Identify which cell holds the provided text, then report its [x, y] central coordinate. 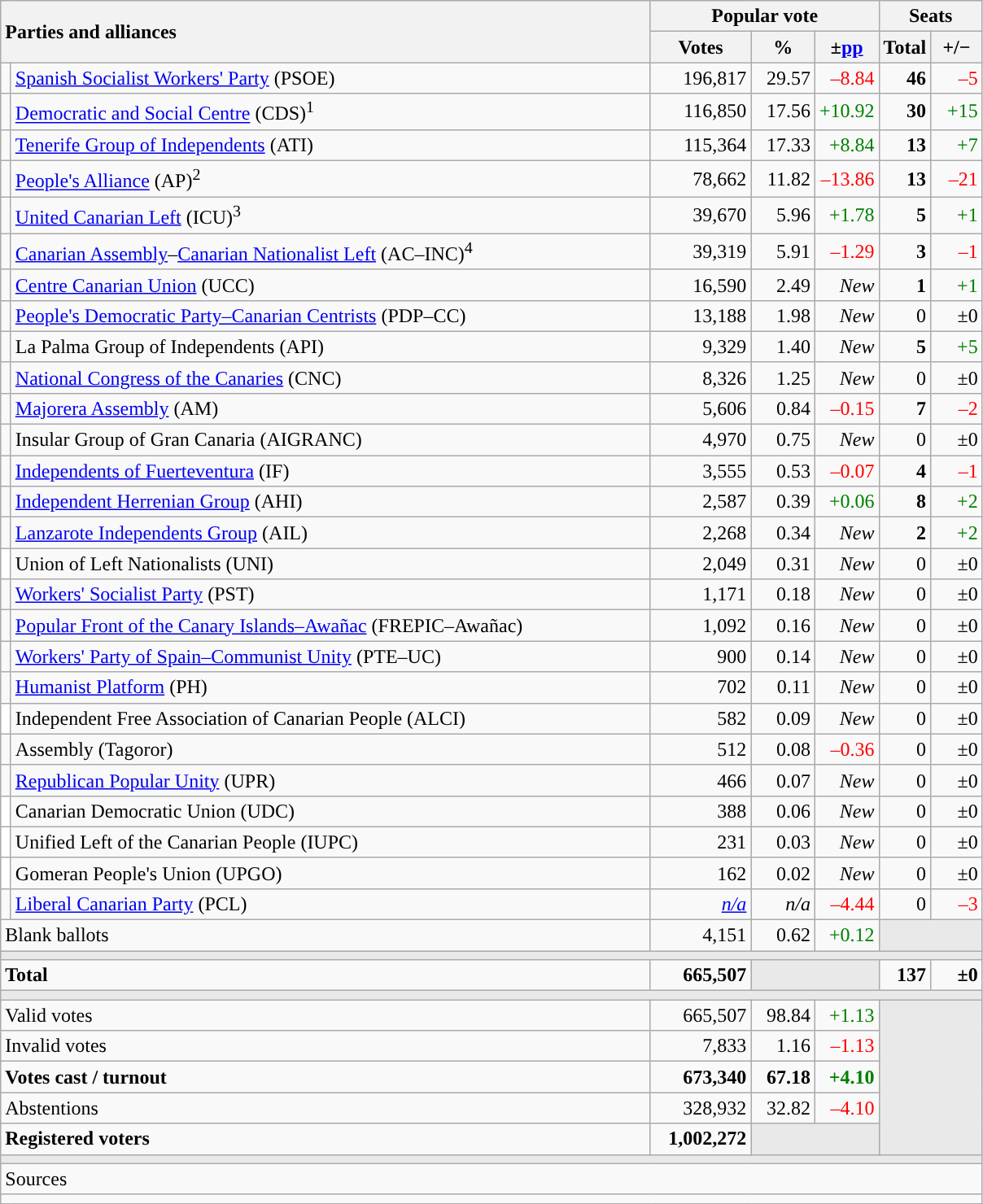
702 [701, 687]
Unified Left of the Canarian People (IUPC) [330, 842]
La Palma Group of Independents (API) [330, 347]
Popular Front of the Canary Islands–Awañac (FREPIC–Awañac) [330, 626]
Workers' Socialist Party (PST) [330, 595]
–0.15 [846, 408]
8,326 [701, 377]
5,606 [701, 408]
+15 [957, 112]
People's Alliance (AP)2 [330, 179]
Insular Group of Gran Canaria (AIGRANC) [330, 440]
0.62 [783, 936]
Popular vote [765, 16]
673,340 [701, 1077]
+4.10 [846, 1077]
United Canarian Left (ICU)3 [330, 215]
7,833 [701, 1046]
4,151 [701, 936]
900 [701, 657]
Independents of Fuerteventura (IF) [330, 471]
9,329 [701, 347]
Assembly (Tagoror) [330, 749]
–4.10 [846, 1108]
1,171 [701, 595]
Spanish Socialist Workers' Party (PSOE) [330, 78]
+1.78 [846, 215]
Gomeran People's Union (UPGO) [330, 873]
–3 [957, 904]
4,970 [701, 440]
0.02 [783, 873]
2 [905, 533]
Independent Herrenian Group (AHI) [330, 502]
+7 [957, 145]
0.06 [783, 811]
16,590 [701, 285]
17.56 [783, 112]
0.16 [783, 626]
–0.36 [846, 749]
582 [701, 718]
0.11 [783, 687]
116,850 [701, 112]
Votes [701, 47]
Humanist Platform (PH) [330, 687]
+10.92 [846, 112]
1 [905, 285]
–4.44 [846, 904]
3,555 [701, 471]
Sources [491, 1179]
2.49 [783, 285]
3 [905, 252]
388 [701, 811]
0.31 [783, 564]
231 [701, 842]
Seats [931, 16]
±pp [846, 47]
0.07 [783, 780]
30 [905, 112]
0.03 [783, 842]
Democratic and Social Centre (CDS)1 [330, 112]
1.98 [783, 316]
+0.06 [846, 502]
0.14 [783, 657]
0.08 [783, 749]
11.82 [783, 179]
115,364 [701, 145]
1.16 [783, 1046]
Abstentions [325, 1108]
7 [905, 408]
+5 [957, 347]
2,049 [701, 564]
29.57 [783, 78]
–2 [957, 408]
–21 [957, 179]
1.25 [783, 377]
0.18 [783, 595]
National Congress of the Canaries (CNC) [330, 377]
+/− [957, 47]
–5 [957, 78]
Canarian Assembly–Canarian Nationalist Left (AC–INC)4 [330, 252]
Independent Free Association of Canarian People (ALCI) [330, 718]
8 [905, 502]
Republican Popular Unity (UPR) [330, 780]
17.33 [783, 145]
13,188 [701, 316]
–8.84 [846, 78]
328,932 [701, 1108]
–13.86 [846, 179]
196,817 [701, 78]
2,268 [701, 533]
1,002,272 [701, 1139]
1.40 [783, 347]
Parties and alliances [325, 32]
39,319 [701, 252]
5.91 [783, 252]
67.18 [783, 1077]
+1.13 [846, 1015]
1,092 [701, 626]
78,662 [701, 179]
–1.13 [846, 1046]
2,587 [701, 502]
5.96 [783, 215]
4 [905, 471]
–0.07 [846, 471]
Union of Left Nationalists (UNI) [330, 564]
Registered voters [325, 1139]
Workers' Party of Spain–Communist Unity (PTE–UC) [330, 657]
Liberal Canarian Party (PCL) [330, 904]
0.34 [783, 533]
Blank ballots [325, 936]
0.39 [783, 502]
32.82 [783, 1108]
Invalid votes [325, 1046]
466 [701, 780]
137 [905, 975]
0.53 [783, 471]
% [783, 47]
98.84 [783, 1015]
Majorera Assembly (AM) [330, 408]
Valid votes [325, 1015]
0.09 [783, 718]
People's Democratic Party–Canarian Centrists (PDP–CC) [330, 316]
162 [701, 873]
Votes cast / turnout [325, 1077]
+0.12 [846, 936]
Tenerife Group of Independents (ATI) [330, 145]
Canarian Democratic Union (UDC) [330, 811]
46 [905, 78]
Lanzarote Independents Group (AIL) [330, 533]
Centre Canarian Union (UCC) [330, 285]
–1.29 [846, 252]
512 [701, 749]
39,670 [701, 215]
+8.84 [846, 145]
0.75 [783, 440]
0.84 [783, 408]
